Search for the cell housing the specified text and yield its (X, Y) center coordinate. 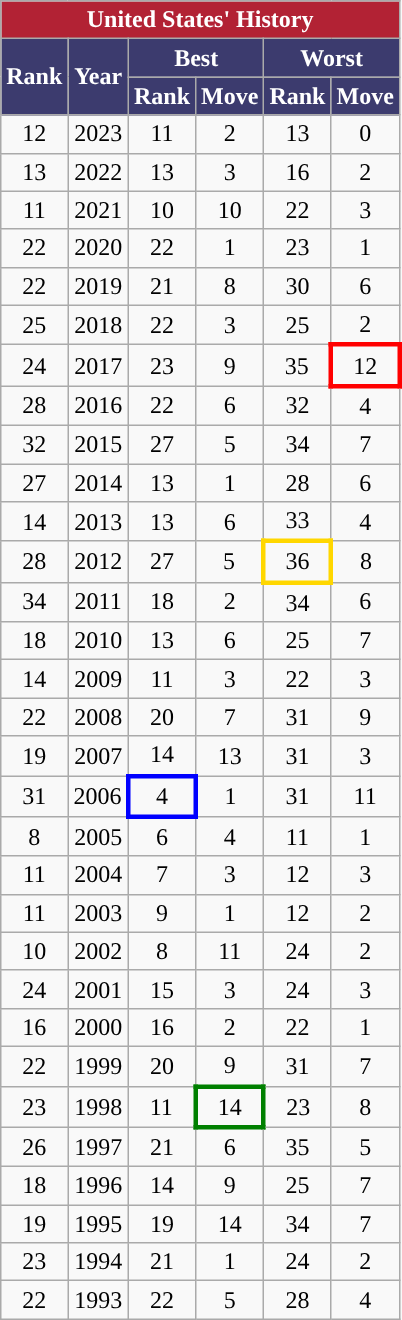
2015 (98, 444)
2002 (98, 951)
2008 (98, 717)
30 (298, 286)
Year (98, 77)
2004 (98, 875)
1994 (98, 1262)
2021 (98, 210)
33 (298, 522)
2013 (98, 522)
2017 (98, 366)
1995 (98, 1224)
2009 (98, 679)
1999 (98, 1066)
15 (162, 989)
2005 (98, 837)
2018 (98, 325)
2011 (98, 602)
2019 (98, 286)
2007 (98, 756)
1998 (98, 1106)
Worst (332, 58)
2016 (98, 406)
2023 (98, 134)
1997 (98, 1147)
United States' History (200, 20)
2006 (98, 796)
0 (365, 134)
2003 (98, 913)
2014 (98, 483)
2000 (98, 1027)
1993 (98, 1300)
2012 (98, 562)
1996 (98, 1186)
2022 (98, 172)
2020 (98, 248)
2010 (98, 641)
Best (196, 58)
2001 (98, 989)
36 (298, 562)
26 (34, 1147)
